Capture the cell that displays the provided text and extract its (x, y) central coordinate. 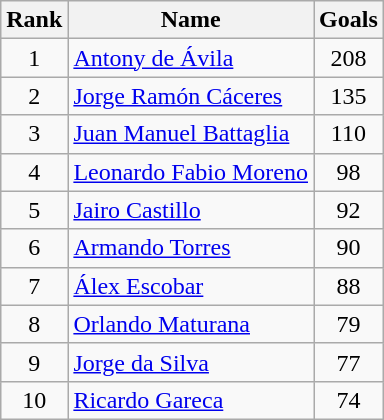
135 (349, 96)
7 (34, 286)
Orlando Maturana (191, 324)
Juan Manuel Battaglia (191, 134)
Jairo Castillo (191, 210)
Rank (34, 20)
1 (34, 58)
Ricardo Gareca (191, 400)
110 (349, 134)
98 (349, 172)
208 (349, 58)
90 (349, 248)
Leonardo Fabio Moreno (191, 172)
Álex Escobar (191, 286)
74 (349, 400)
Antony de Ávila (191, 58)
Name (191, 20)
2 (34, 96)
10 (34, 400)
Armando Torres (191, 248)
Jorge Ramón Cáceres (191, 96)
Goals (349, 20)
8 (34, 324)
79 (349, 324)
3 (34, 134)
77 (349, 362)
4 (34, 172)
5 (34, 210)
92 (349, 210)
6 (34, 248)
9 (34, 362)
88 (349, 286)
Jorge da Silva (191, 362)
